Provide the [x, y] coordinate of the cell's center where the given text is located.  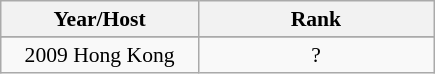
Rank [316, 19]
Year/Host [100, 19]
? [316, 55]
2009 Hong Kong [100, 55]
